Detect which cell encompasses the target text, then output its [X, Y] center coordinate. 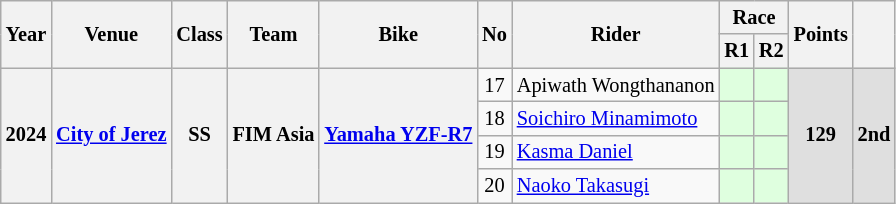
SS [199, 136]
Venue [111, 34]
Naoko Takasugi [616, 186]
No [494, 34]
18 [494, 118]
Bike [398, 34]
Team [274, 34]
Apiwath Wongthananon [616, 85]
R1 [736, 51]
R2 [772, 51]
City of Jerez [111, 136]
2nd [874, 136]
FIM Asia [274, 136]
19 [494, 152]
129 [821, 136]
Soichiro Minamimoto [616, 118]
Rider [616, 34]
Yamaha YZF-R7 [398, 136]
Class [199, 34]
17 [494, 85]
20 [494, 186]
Race [754, 17]
Year [26, 34]
Kasma Daniel [616, 152]
Points [821, 34]
2024 [26, 136]
